Locate the cell with the specified text and output its (x, y) center coordinate. 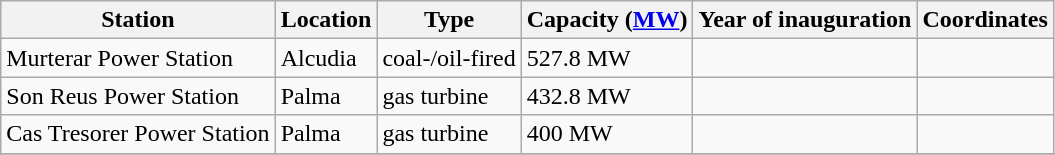
Year of inauguration (805, 20)
527.8 MW (607, 58)
400 MW (607, 134)
Type (449, 20)
Murterar Power Station (138, 58)
Station (138, 20)
Cas Tresorer Power Station (138, 134)
Coordinates (985, 20)
Alcudia (326, 58)
coal-/oil-fired (449, 58)
Capacity (MW) (607, 20)
Location (326, 20)
432.8 MW (607, 96)
Son Reus Power Station (138, 96)
